For the text-containing cell, return its midpoint in [x, y] coordinate format. 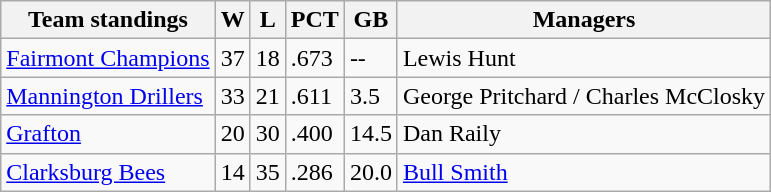
20 [232, 134]
14.5 [370, 134]
Lewis Hunt [584, 58]
PCT [314, 20]
Bull Smith [584, 172]
.400 [314, 134]
Mannington Drillers [108, 96]
L [268, 20]
W [232, 20]
18 [268, 58]
.673 [314, 58]
Grafton [108, 134]
3.5 [370, 96]
33 [232, 96]
14 [232, 172]
30 [268, 134]
GB [370, 20]
.611 [314, 96]
George Pritchard / Charles McClosky [584, 96]
Managers [584, 20]
-- [370, 58]
Fairmont Champions [108, 58]
21 [268, 96]
Clarksburg Bees [108, 172]
Dan Raily [584, 134]
Team standings [108, 20]
37 [232, 58]
35 [268, 172]
20.0 [370, 172]
.286 [314, 172]
